From the cell containing the given text, extract its center point as (x, y) coordinate. 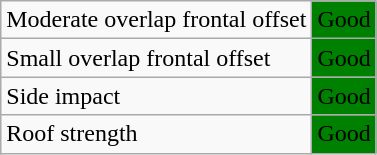
Side impact (156, 96)
Small overlap frontal offset (156, 58)
Moderate overlap frontal offset (156, 20)
Roof strength (156, 134)
